Extract the [X, Y] coordinate from the center of the cell holding the provided text.  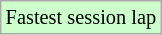
Fastest session lap [81, 17]
